Scan for the cell matching the given text and deliver its (x, y) coordinate at center. 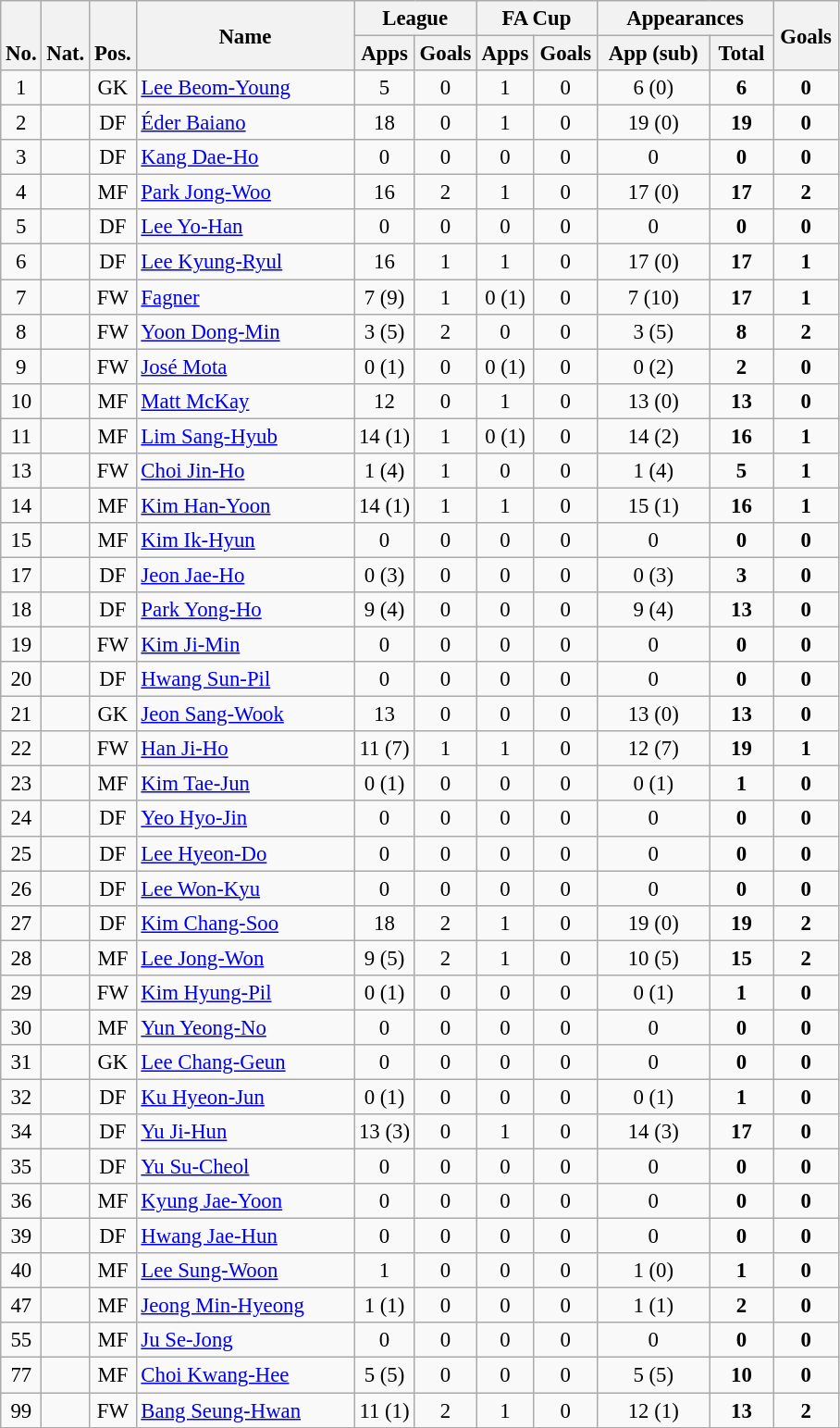
Kim Hyung-Pil (245, 993)
20 (21, 679)
Fagner (245, 297)
12 (7) (653, 749)
Yu Ji-Hun (245, 1132)
Jeon Jae-Ho (245, 575)
35 (21, 1167)
7 (9) (385, 297)
Ju Se-Jong (245, 1341)
12 (1) (653, 1410)
26 (21, 888)
Bang Seung-Hwan (245, 1410)
25 (21, 853)
10 (5) (653, 958)
Lee Beom-Young (245, 88)
77 (21, 1375)
Lee Chang-Geun (245, 1062)
Lee Sung-Woon (245, 1271)
23 (21, 784)
99 (21, 1410)
Choi Jin-Ho (245, 471)
32 (21, 1097)
28 (21, 958)
40 (21, 1271)
José Mota (245, 366)
7 (10) (653, 297)
39 (21, 1236)
36 (21, 1201)
9 (21, 366)
22 (21, 749)
24 (21, 819)
Name (245, 35)
Éder Baiano (245, 123)
Choi Kwang-Hee (245, 1375)
11 (7) (385, 749)
31 (21, 1062)
27 (21, 923)
Kim Ik-Hyun (245, 540)
Yeo Hyo-Jin (245, 819)
Nat. (66, 35)
47 (21, 1306)
29 (21, 993)
Park Jong-Woo (245, 192)
Park Yong-Ho (245, 610)
Kim Chang-Soo (245, 923)
Lee Jong-Won (245, 958)
14 (21, 505)
Jeong Min-Hyeong (245, 1306)
Pos. (113, 35)
Matt McKay (245, 401)
9 (5) (385, 958)
14 (3) (653, 1132)
11 (1) (385, 1410)
21 (21, 714)
Yun Yeong-No (245, 1027)
Lee Won-Kyu (245, 888)
0 (2) (653, 366)
Total (742, 54)
34 (21, 1132)
Lee Kyung-Ryul (245, 262)
14 (2) (653, 436)
1 (0) (653, 1271)
Lee Yo-Han (245, 227)
12 (385, 401)
13 (3) (385, 1132)
7 (21, 297)
55 (21, 1341)
Lee Hyeon-Do (245, 853)
Ku Hyeon-Jun (245, 1097)
Kim Ji-Min (245, 645)
League (415, 19)
App (sub) (653, 54)
Lim Sang-Hyub (245, 436)
Appearances (685, 19)
6 (0) (653, 88)
Kim Tae-Jun (245, 784)
15 (1) (653, 505)
Kyung Jae-Yoon (245, 1201)
Hwang Sun-Pil (245, 679)
Hwang Jae-Hun (245, 1236)
Kang Dae-Ho (245, 157)
Kim Han-Yoon (245, 505)
11 (21, 436)
Yoon Dong-Min (245, 331)
Han Ji-Ho (245, 749)
Yu Su-Cheol (245, 1167)
No. (21, 35)
4 (21, 192)
Jeon Sang-Wook (245, 714)
FA Cup (537, 19)
30 (21, 1027)
